Scan for the cell matching the given text and deliver its [X, Y] coordinate at center. 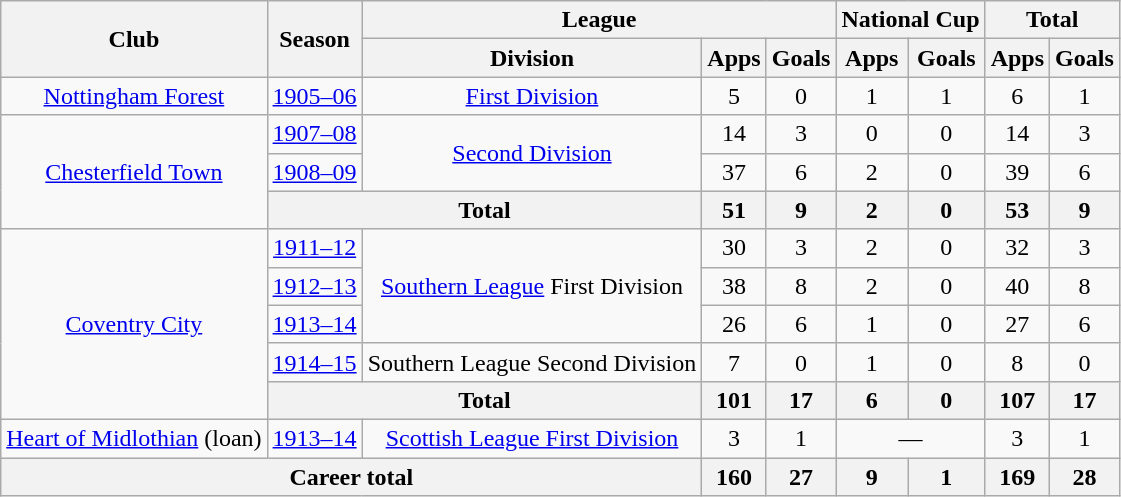
160 [734, 477]
Division [532, 58]
— [910, 438]
1907–08 [314, 134]
39 [1017, 172]
1908–09 [314, 172]
51 [734, 210]
First Division [532, 96]
Career total [352, 477]
1914–15 [314, 362]
Club [134, 39]
Season [314, 39]
League [599, 20]
National Cup [910, 20]
37 [734, 172]
40 [1017, 286]
53 [1017, 210]
Second Division [532, 153]
7 [734, 362]
26 [734, 324]
101 [734, 400]
1912–13 [314, 286]
1905–06 [314, 96]
169 [1017, 477]
Heart of Midlothian (loan) [134, 438]
38 [734, 286]
107 [1017, 400]
Southern League Second Division [532, 362]
Nottingham Forest [134, 96]
28 [1085, 477]
Chesterfield Town [134, 172]
32 [1017, 248]
Scottish League First Division [532, 438]
30 [734, 248]
Southern League First Division [532, 286]
Coventry City [134, 324]
1911–12 [314, 248]
5 [734, 96]
